Return the (X, Y) coordinate for the center point of the cell that contains the specified text.  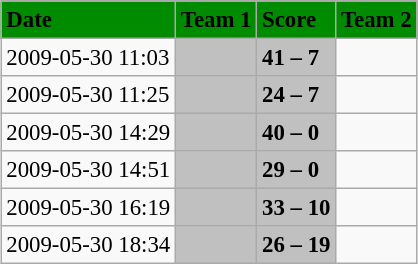
Team 1 (216, 20)
2009-05-30 14:29 (88, 133)
2009-05-30 16:19 (88, 208)
40 – 0 (296, 133)
29 – 0 (296, 170)
33 – 10 (296, 208)
Date (88, 20)
24 – 7 (296, 95)
2009-05-30 11:25 (88, 95)
2009-05-30 14:51 (88, 170)
Score (296, 20)
2009-05-30 18:34 (88, 245)
Team 2 (376, 20)
26 – 19 (296, 245)
2009-05-30 11:03 (88, 57)
41 – 7 (296, 57)
